Locate the cell with the specified text and output its [X, Y] center coordinate. 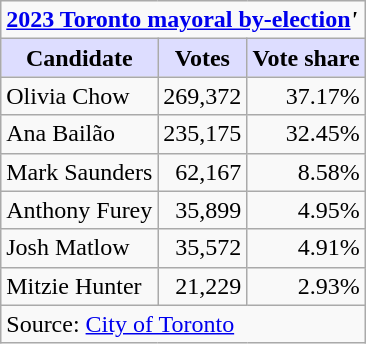
Anthony Furey [80, 210]
2023 Toronto mayoral by-election' [184, 20]
Ana Bailão [80, 134]
2.93% [306, 286]
35,899 [202, 210]
Source: City of Toronto [184, 324]
Josh Matlow [80, 248]
4.95% [306, 210]
Mitzie Hunter [80, 286]
37.17% [306, 96]
Olivia Chow [80, 96]
32.45% [306, 134]
62,167 [202, 172]
269,372 [202, 96]
Mark Saunders [80, 172]
Vote share [306, 58]
4.91% [306, 248]
35,572 [202, 248]
Candidate [80, 58]
235,175 [202, 134]
21,229 [202, 286]
8.58% [306, 172]
Votes [202, 58]
